Output the [X, Y] coordinate of the center of the cell containing the given text.  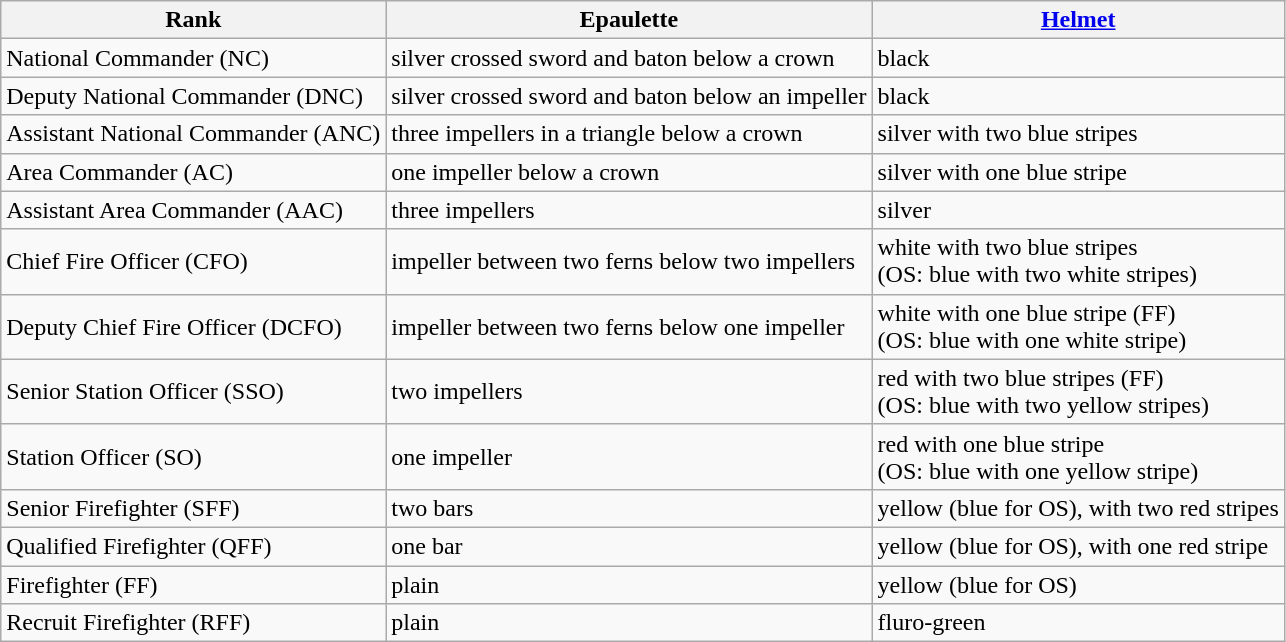
Station Officer (SO) [194, 456]
red with two blue stripes (FF)(OS: blue with two yellow stripes) [1078, 392]
yellow (blue for OS) [1078, 585]
two impellers [629, 392]
Assistant National Commander (ANC) [194, 134]
silver with two blue stripes [1078, 134]
one bar [629, 546]
silver [1078, 210]
impeller between two ferns below two impellers [629, 262]
Deputy National Commander (DNC) [194, 96]
yellow (blue for OS), with two red stripes [1078, 508]
silver crossed sword and baton below an impeller [629, 96]
Area Commander (AC) [194, 172]
one impeller below a crown [629, 172]
Deputy Chief Fire Officer (DCFO) [194, 326]
white with one blue stripe (FF)(OS: blue with one white stripe) [1078, 326]
Assistant Area Commander (AAC) [194, 210]
silver with one blue stripe [1078, 172]
Rank [194, 20]
two bars [629, 508]
Chief Fire Officer (CFO) [194, 262]
National Commander (NC) [194, 58]
Firefighter (FF) [194, 585]
white with two blue stripes(OS: blue with two white stripes) [1078, 262]
three impellers in a triangle below a crown [629, 134]
three impellers [629, 210]
Senior Firefighter (SFF) [194, 508]
Senior Station Officer (SSO) [194, 392]
impeller between two ferns below one impeller [629, 326]
Qualified Firefighter (QFF) [194, 546]
fluro-green [1078, 623]
silver crossed sword and baton below a crown [629, 58]
yellow (blue for OS), with one red stripe [1078, 546]
one impeller [629, 456]
Epaulette [629, 20]
Recruit Firefighter (RFF) [194, 623]
red with one blue stripe(OS: blue with one yellow stripe) [1078, 456]
Helmet [1078, 20]
